For the text-containing cell, return its midpoint in (X, Y) coordinate format. 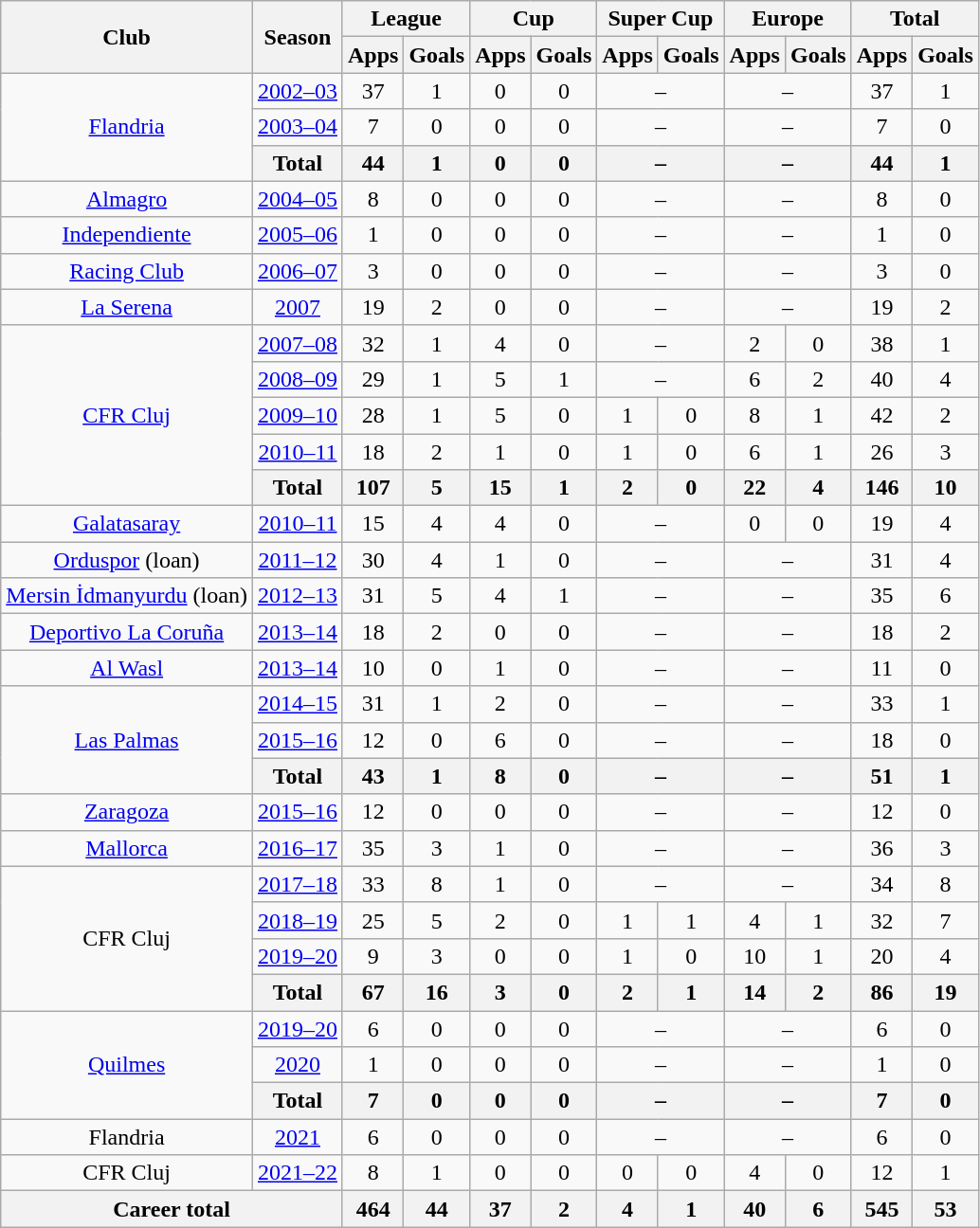
43 (372, 776)
Al Wasl (127, 668)
28 (372, 415)
Independiente (127, 235)
Las Palmas (127, 740)
545 (881, 1209)
2003–04 (298, 127)
464 (372, 1209)
30 (372, 560)
2014–15 (298, 704)
86 (881, 992)
Europe (788, 19)
2009–10 (298, 415)
2007 (298, 307)
2011–12 (298, 560)
22 (754, 488)
Career total (172, 1209)
2008–09 (298, 379)
Orduspor (loan) (127, 560)
2005–06 (298, 235)
La Serena (127, 307)
67 (372, 992)
26 (881, 452)
20 (881, 956)
Super Cup (661, 19)
Mersin İdmanyurdu (loan) (127, 596)
Zaragoza (127, 812)
14 (754, 992)
9 (372, 956)
2016–17 (298, 848)
League (406, 19)
107 (372, 488)
2020 (298, 1065)
2017–18 (298, 884)
36 (881, 848)
Deportivo La Coruña (127, 632)
Racing Club (127, 271)
29 (372, 379)
2012–13 (298, 596)
Club (127, 37)
Cup (534, 19)
25 (372, 920)
2004–05 (298, 199)
146 (881, 488)
2018–19 (298, 920)
2006–07 (298, 271)
Season (298, 37)
53 (946, 1209)
16 (437, 992)
Quilmes (127, 1064)
11 (881, 668)
2021 (298, 1137)
42 (881, 415)
2002–03 (298, 91)
Mallorca (127, 848)
Almagro (127, 199)
2021–22 (298, 1173)
51 (881, 776)
Galatasaray (127, 524)
34 (881, 884)
38 (881, 343)
2007–08 (298, 343)
